Scan for the cell matching the given text and deliver its (X, Y) coordinate at center. 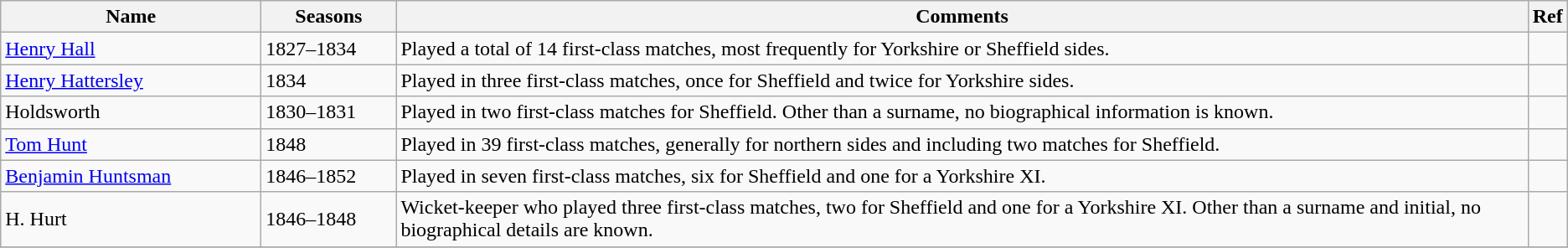
Played in seven first-class matches, six for Sheffield and one for a Yorkshire XI. (962, 176)
Tom Hunt (131, 144)
Played in 39 first-class matches, generally for northern sides and including two matches for Sheffield. (962, 144)
Played a total of 14 first-class matches, most frequently for Yorkshire or Sheffield sides. (962, 49)
Ref (1548, 17)
Holdsworth (131, 112)
1834 (328, 80)
1846–1848 (328, 220)
1827–1834 (328, 49)
1830–1831 (328, 112)
Henry Hattersley (131, 80)
Played in three first-class matches, once for Sheffield and twice for Yorkshire sides. (962, 80)
Henry Hall (131, 49)
Name (131, 17)
Played in two first-class matches for Sheffield. Other than a surname, no biographical information is known. (962, 112)
1846–1852 (328, 176)
Comments (962, 17)
Seasons (328, 17)
H. Hurt (131, 220)
Benjamin Huntsman (131, 176)
1848 (328, 144)
